For the text-containing cell, return its midpoint in (X, Y) coordinate format. 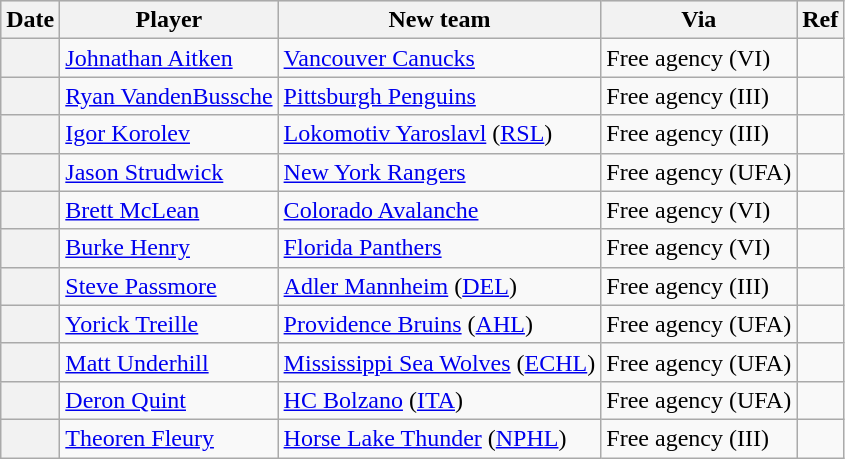
Mississippi Sea Wolves (ECHL) (440, 362)
Yorick Treille (169, 324)
Theoren Fleury (169, 438)
Jason Strudwick (169, 172)
Matt Underhill (169, 362)
Deron Quint (169, 400)
Ryan VandenBussche (169, 96)
Horse Lake Thunder (NPHL) (440, 438)
Johnathan Aitken (169, 58)
Burke Henry (169, 248)
Igor Korolev (169, 134)
Adler Mannheim (DEL) (440, 286)
Vancouver Canucks (440, 58)
Florida Panthers (440, 248)
Lokomotiv Yaroslavl (RSL) (440, 134)
Pittsburgh Penguins (440, 96)
HC Bolzano (ITA) (440, 400)
Colorado Avalanche (440, 210)
Providence Bruins (AHL) (440, 324)
Ref (820, 20)
New team (440, 20)
New York Rangers (440, 172)
Brett McLean (169, 210)
Date (30, 20)
Player (169, 20)
Via (699, 20)
Steve Passmore (169, 286)
